Capture the cell that displays the provided text and extract its [X, Y] central coordinate. 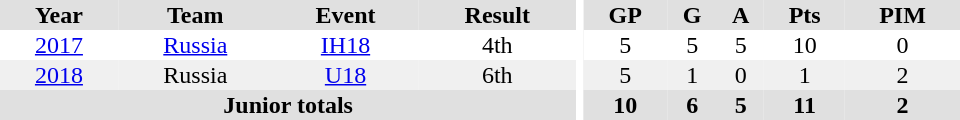
G [692, 15]
2017 [59, 45]
Pts [804, 15]
Junior totals [288, 105]
Result [497, 15]
6th [497, 75]
GP [625, 15]
A [740, 15]
PIM [902, 15]
Event [346, 15]
U18 [346, 75]
2018 [59, 75]
11 [804, 105]
6 [692, 105]
4th [497, 45]
IH18 [346, 45]
Year [59, 15]
Team [196, 15]
